Return the [X, Y] coordinate for the center point of the cell that contains the specified text.  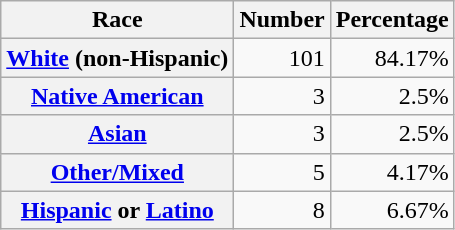
Hispanic or Latino [118, 210]
White (non-Hispanic) [118, 58]
4.17% [392, 172]
Other/Mixed [118, 172]
Number [282, 20]
5 [282, 172]
8 [282, 210]
Native American [118, 96]
Race [118, 20]
Percentage [392, 20]
101 [282, 58]
6.67% [392, 210]
84.17% [392, 58]
Asian [118, 134]
